Output the [X, Y] coordinate of the center of the cell containing the given text.  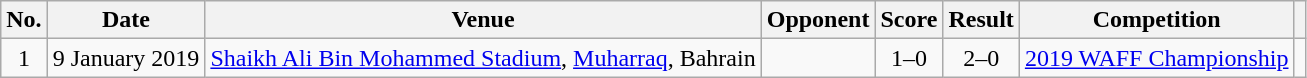
1 [24, 58]
Date [126, 20]
Competition [1156, 20]
Score [909, 20]
No. [24, 20]
Opponent [818, 20]
9 January 2019 [126, 58]
1–0 [909, 58]
2–0 [981, 58]
Shaikh Ali Bin Mohammed Stadium, Muharraq, Bahrain [483, 58]
Result [981, 20]
2019 WAFF Championship [1156, 58]
Venue [483, 20]
